Locate the cell with the specified text and output its (x, y) center coordinate. 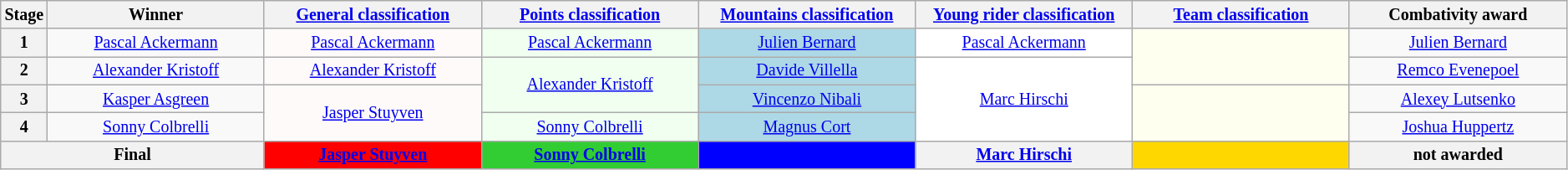
2 (24, 70)
Magnus Cort (807, 127)
4 (24, 127)
Combativity award (1458, 15)
Final (133, 154)
Winner (156, 15)
Joshua Huppertz (1458, 127)
Points classification (590, 15)
1 (24, 44)
3 (24, 99)
Vincenzo Nibali (807, 99)
not awarded (1458, 154)
Davide Villella (807, 70)
Team classification (1241, 15)
Remco Evenepoel (1458, 70)
Alexey Lutsenko (1458, 99)
Young rider classification (1024, 15)
Kasper Asgreen (156, 99)
Mountains classification (807, 15)
Stage (24, 15)
General classification (373, 15)
